For the text-containing cell, return its midpoint in (X, Y) coordinate format. 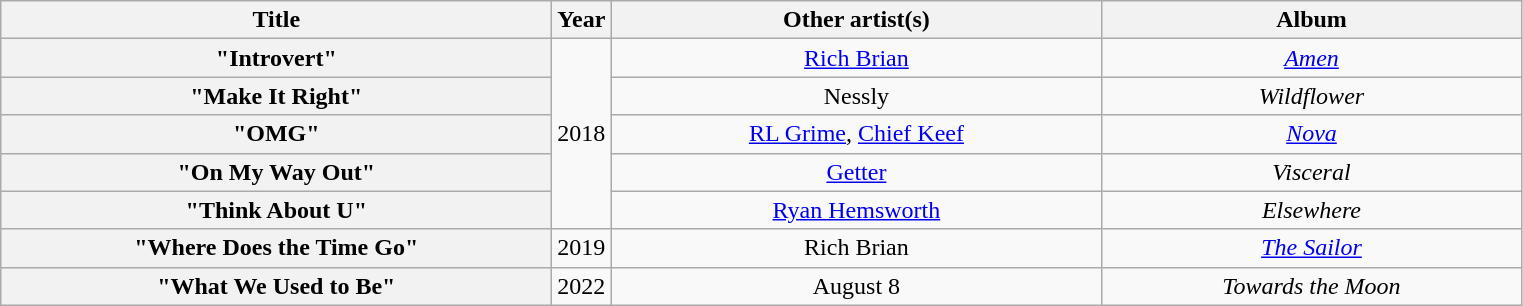
"Make It Right" (276, 96)
Nessly (856, 96)
Visceral (1312, 172)
Amen (1312, 58)
The Sailor (1312, 248)
RL Grime, Chief Keef (856, 134)
"Introvert" (276, 58)
"What We Used to Be" (276, 286)
Title (276, 20)
2022 (582, 286)
Elsewhere (1312, 210)
"Where Does the Time Go" (276, 248)
Ryan Hemsworth (856, 210)
Getter (856, 172)
"Think About U" (276, 210)
2018 (582, 134)
2019 (582, 248)
"OMG" (276, 134)
Album (1312, 20)
Wildflower (1312, 96)
Towards the Moon (1312, 286)
Other artist(s) (856, 20)
Year (582, 20)
"On My Way Out" (276, 172)
August 8 (856, 286)
Nova (1312, 134)
